Output the (x, y) coordinate of the center of the cell containing the given text.  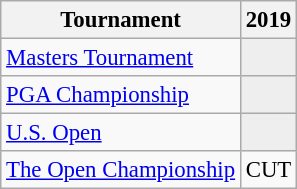
The Open Championship (121, 170)
CUT (268, 170)
Tournament (121, 20)
Masters Tournament (121, 58)
U.S. Open (121, 133)
2019 (268, 20)
PGA Championship (121, 95)
